For the text-containing cell, return its midpoint in (x, y) coordinate format. 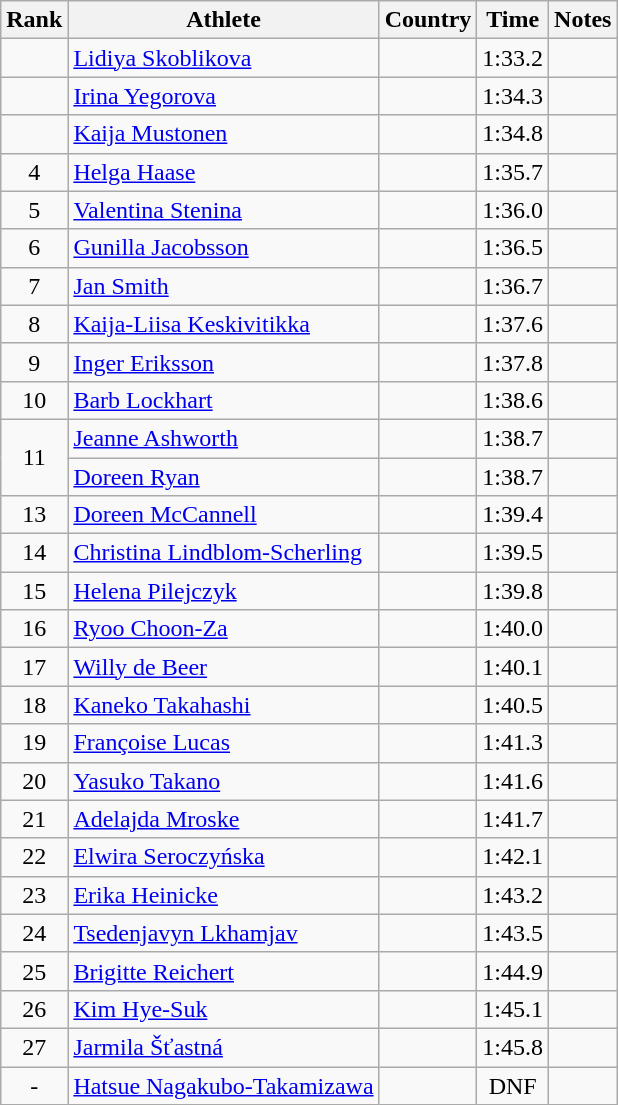
1:41.6 (513, 781)
Hatsue Nagakubo-Takamizawa (224, 1085)
Gunilla Jacobsson (224, 248)
Françoise Lucas (224, 743)
Adelajda Mroske (224, 819)
DNF (513, 1085)
13 (34, 515)
Lidiya Skoblikova (224, 58)
1:44.9 (513, 971)
1:45.8 (513, 1047)
Kaneko Takahashi (224, 705)
Jeanne Ashworth (224, 438)
1:34.3 (513, 96)
1:39.8 (513, 591)
1:34.8 (513, 134)
Jan Smith (224, 286)
Brigitte Reichert (224, 971)
1:43.5 (513, 933)
- (34, 1085)
Rank (34, 20)
19 (34, 743)
Kaija-Liisa Keskivitikka (224, 324)
24 (34, 933)
5 (34, 210)
Tsedenjavyn Lkhamjav (224, 933)
Helga Haase (224, 172)
26 (34, 1009)
15 (34, 591)
Valentina Stenina (224, 210)
Ryoo Choon-Za (224, 629)
1:39.5 (513, 553)
1:36.7 (513, 286)
Athlete (224, 20)
1:36.5 (513, 248)
1:37.8 (513, 362)
22 (34, 857)
1:39.4 (513, 515)
25 (34, 971)
Barb Lockhart (224, 400)
11 (34, 457)
6 (34, 248)
1:40.5 (513, 705)
Helena Pilejczyk (224, 591)
10 (34, 400)
1:45.1 (513, 1009)
27 (34, 1047)
Erika Heinicke (224, 895)
Yasuko Takano (224, 781)
1:36.0 (513, 210)
Doreen Ryan (224, 477)
Notes (583, 20)
Jarmila Šťastná (224, 1047)
1:35.7 (513, 172)
Doreen McCannell (224, 515)
9 (34, 362)
1:42.1 (513, 857)
16 (34, 629)
1:37.6 (513, 324)
Country (428, 20)
7 (34, 286)
1:33.2 (513, 58)
1:41.3 (513, 743)
8 (34, 324)
1:40.0 (513, 629)
21 (34, 819)
Willy de Beer (224, 667)
17 (34, 667)
Irina Yegorova (224, 96)
Time (513, 20)
18 (34, 705)
1:41.7 (513, 819)
4 (34, 172)
1:38.6 (513, 400)
Kaija Mustonen (224, 134)
Kim Hye-Suk (224, 1009)
1:43.2 (513, 895)
20 (34, 781)
Christina Lindblom-Scherling (224, 553)
23 (34, 895)
Elwira Seroczyńska (224, 857)
1:40.1 (513, 667)
14 (34, 553)
Inger Eriksson (224, 362)
